Find where the given text appears and provide that cell's center as (x, y) coordinate. 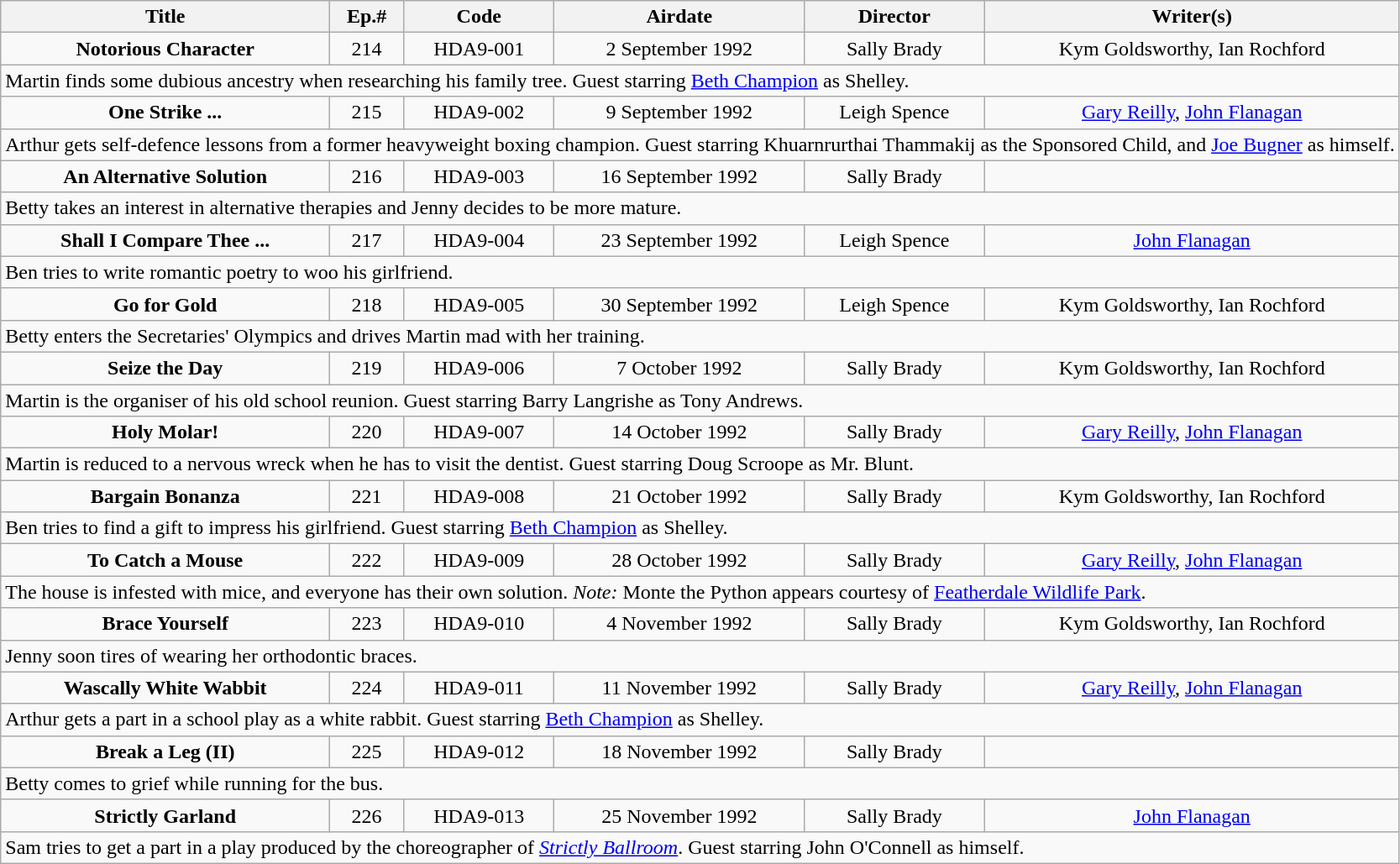
28 October 1992 (679, 560)
HDA9-001 (479, 49)
To Catch a Mouse (165, 560)
Betty enters the Secretaries' Olympics and drives Martin mad with her training. (700, 336)
Brace Yourself (165, 624)
219 (367, 368)
HDA9-007 (479, 432)
HDA9-003 (479, 176)
Bargain Bonanza (165, 496)
Betty comes to grief while running for the bus. (700, 783)
23 September 1992 (679, 240)
Jenny soon tires of wearing her orthodontic braces. (700, 656)
Arthur gets a part in a school play as a white rabbit. Guest starring Beth Champion as Shelley. (700, 720)
222 (367, 560)
216 (367, 176)
7 October 1992 (679, 368)
The house is infested with mice, and everyone has their own solution. Note: Monte the Python appears courtesy of Featherdale Wildlife Park. (700, 592)
Airdate (679, 17)
Martin is the organiser of his old school reunion. Guest starring Barry Langrishe as Tony Andrews. (700, 401)
Break a Leg (II) (165, 751)
4 November 1992 (679, 624)
25 November 1992 (679, 815)
HDA9-011 (479, 688)
Holy Molar! (165, 432)
Code (479, 17)
HDA9-006 (479, 368)
Betty takes an interest in alternative therapies and Jenny decides to be more mature. (700, 208)
An Alternative Solution (165, 176)
221 (367, 496)
215 (367, 113)
214 (367, 49)
Ep.# (367, 17)
Ben tries to write romantic poetry to woo his girlfriend. (700, 272)
HDA9-004 (479, 240)
30 September 1992 (679, 304)
226 (367, 815)
14 October 1992 (679, 432)
HDA9-012 (479, 751)
HDA9-008 (479, 496)
Seize the Day (165, 368)
217 (367, 240)
218 (367, 304)
225 (367, 751)
11 November 1992 (679, 688)
Martin finds some dubious ancestry when researching his family tree. Guest starring Beth Champion as Shelley. (700, 81)
Title (165, 17)
223 (367, 624)
HDA9-002 (479, 113)
Strictly Garland (165, 815)
One Strike ... (165, 113)
Martin is reduced to a nervous wreck when he has to visit the dentist. Guest starring Doug Scroope as Mr. Blunt. (700, 464)
2 September 1992 (679, 49)
Director (894, 17)
HDA9-010 (479, 624)
HDA9-005 (479, 304)
Ben tries to find a gift to impress his girlfriend. Guest starring Beth Champion as Shelley. (700, 528)
18 November 1992 (679, 751)
Shall I Compare Thee ... (165, 240)
Writer(s) (1192, 17)
Wascally White Wabbit (165, 688)
9 September 1992 (679, 113)
HDA9-013 (479, 815)
Sam tries to get a part in a play produced by the choreographer of Strictly Ballroom. Guest starring John O'Connell as himself. (700, 847)
Notorious Character (165, 49)
21 October 1992 (679, 496)
Go for Gold (165, 304)
220 (367, 432)
HDA9-009 (479, 560)
224 (367, 688)
16 September 1992 (679, 176)
